Search for the cell housing the specified text and yield its [x, y] center coordinate. 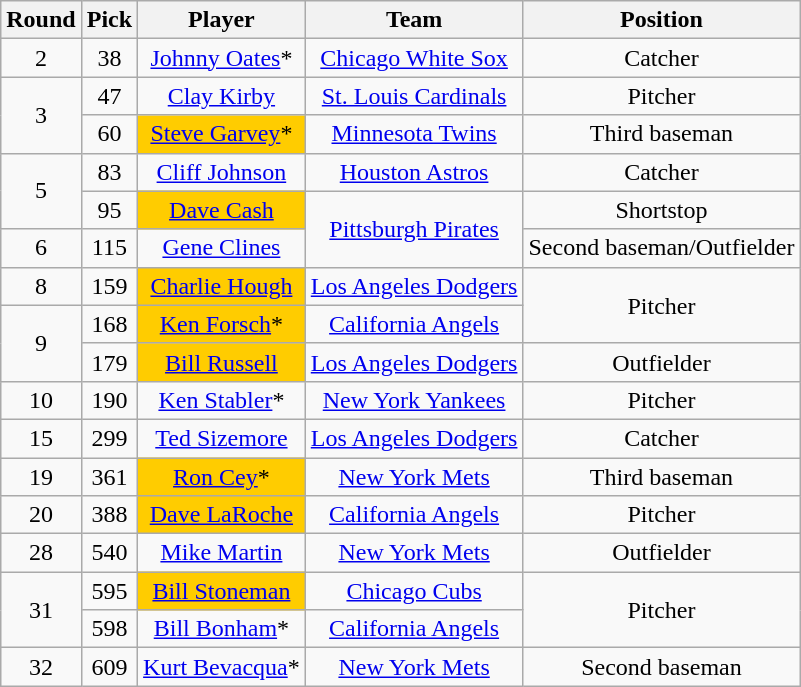
Ken Stabler* [222, 400]
19 [41, 477]
Pick [109, 20]
115 [109, 248]
5 [41, 191]
9 [41, 343]
Kurt Bevacqua* [222, 667]
Chicago White Sox [414, 58]
361 [109, 477]
Pittsburgh Pirates [414, 229]
Second baseman/Outfielder [662, 248]
Ron Cey* [222, 477]
New York Yankees [414, 400]
Ted Sizemore [222, 438]
38 [109, 58]
179 [109, 362]
32 [41, 667]
Round [41, 20]
Minnesota Twins [414, 134]
540 [109, 553]
598 [109, 629]
609 [109, 667]
595 [109, 591]
Team [414, 20]
168 [109, 324]
83 [109, 172]
Chicago Cubs [414, 591]
Shortstop [662, 210]
159 [109, 286]
388 [109, 515]
Position [662, 20]
3 [41, 115]
St. Louis Cardinals [414, 96]
Bill Bonham* [222, 629]
190 [109, 400]
Steve Garvey* [222, 134]
Dave Cash [222, 210]
Bill Russell [222, 362]
60 [109, 134]
10 [41, 400]
Johnny Oates* [222, 58]
15 [41, 438]
Cliff Johnson [222, 172]
47 [109, 96]
299 [109, 438]
Houston Astros [414, 172]
Bill Stoneman [222, 591]
Gene Clines [222, 248]
95 [109, 210]
2 [41, 58]
8 [41, 286]
Charlie Hough [222, 286]
28 [41, 553]
Mike Martin [222, 553]
Ken Forsch* [222, 324]
Player [222, 20]
20 [41, 515]
Clay Kirby [222, 96]
Dave LaRoche [222, 515]
31 [41, 610]
Second baseman [662, 667]
6 [41, 248]
